Scan for the cell matching the given text and deliver its (X, Y) coordinate at center. 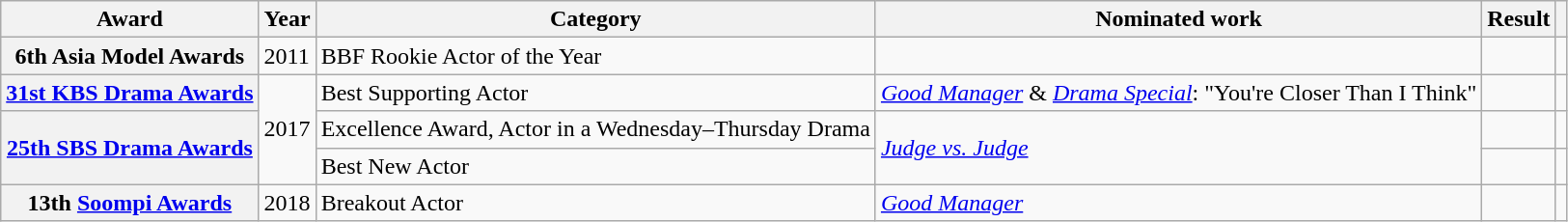
Nominated work (1178, 19)
2011 (288, 56)
Best New Actor (595, 166)
2018 (288, 203)
Category (595, 19)
Breakout Actor (595, 203)
Judge vs. Judge (1178, 148)
Year (288, 19)
Good Manager (1178, 203)
Good Manager & Drama Special: "You're Closer Than I Think" (1178, 93)
Excellence Award, Actor in a Wednesday–Thursday Drama (595, 129)
31st KBS Drama Awards (129, 93)
Award (129, 19)
6th Asia Model Awards (129, 56)
Result (1519, 19)
BBF Rookie Actor of the Year (595, 56)
13th Soompi Awards (129, 203)
25th SBS Drama Awards (129, 148)
2017 (288, 129)
Best Supporting Actor (595, 93)
